Identify which cell holds the provided text, then report its [x, y] central coordinate. 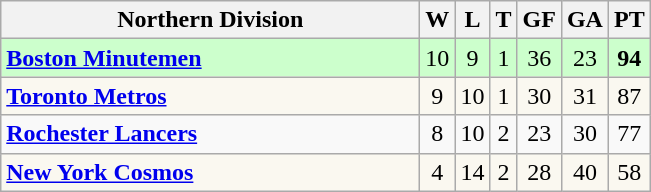
40 [584, 172]
36 [539, 58]
77 [629, 134]
58 [629, 172]
14 [472, 172]
8 [438, 134]
L [472, 20]
GA [584, 20]
Northern Division [210, 20]
PT [629, 20]
W [438, 20]
87 [629, 96]
31 [584, 96]
Rochester Lancers [210, 134]
94 [629, 58]
GF [539, 20]
28 [539, 172]
New York Cosmos [210, 172]
T [504, 20]
Boston Minutemen [210, 58]
4 [438, 172]
Toronto Metros [210, 96]
